Return the [X, Y] coordinate for the center point of the cell that contains the specified text.  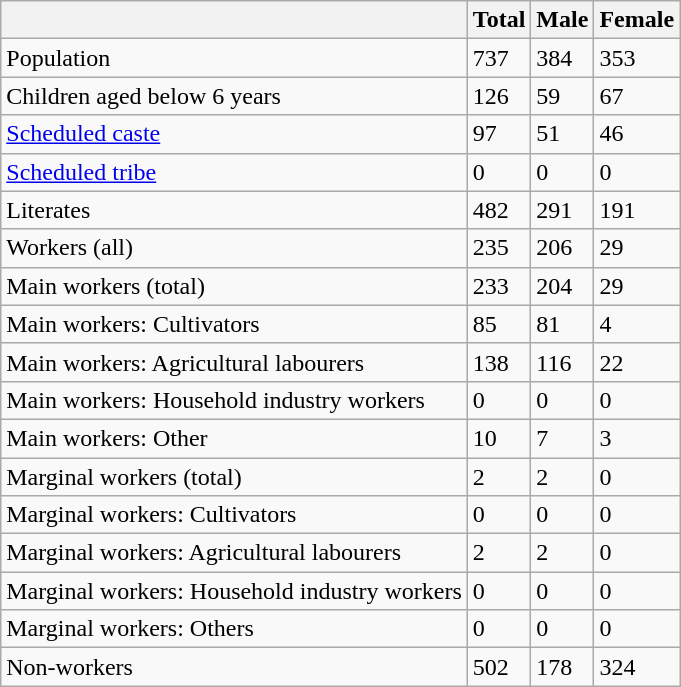
384 [562, 58]
Main workers: Cultivators [234, 324]
Literates [234, 210]
7 [562, 438]
Children aged below 6 years [234, 96]
Marginal workers: Agricultural labourers [234, 553]
4 [637, 324]
291 [562, 210]
Main workers (total) [234, 286]
3 [637, 438]
67 [637, 96]
Male [562, 20]
Female [637, 20]
502 [499, 667]
138 [499, 362]
482 [499, 210]
Workers (all) [234, 248]
Marginal workers: Household industry workers [234, 591]
116 [562, 362]
85 [499, 324]
737 [499, 58]
Scheduled caste [234, 134]
204 [562, 286]
10 [499, 438]
Total [499, 20]
206 [562, 248]
Population [234, 58]
46 [637, 134]
353 [637, 58]
97 [499, 134]
Non-workers [234, 667]
324 [637, 667]
Marginal workers (total) [234, 477]
22 [637, 362]
Main workers: Other [234, 438]
Main workers: Household industry workers [234, 400]
81 [562, 324]
59 [562, 96]
51 [562, 134]
235 [499, 248]
178 [562, 667]
Scheduled tribe [234, 172]
Marginal workers: Cultivators [234, 515]
233 [499, 286]
Main workers: Agricultural labourers [234, 362]
126 [499, 96]
191 [637, 210]
Marginal workers: Others [234, 629]
